Output the (x, y) coordinate of the center of the cell containing the given text.  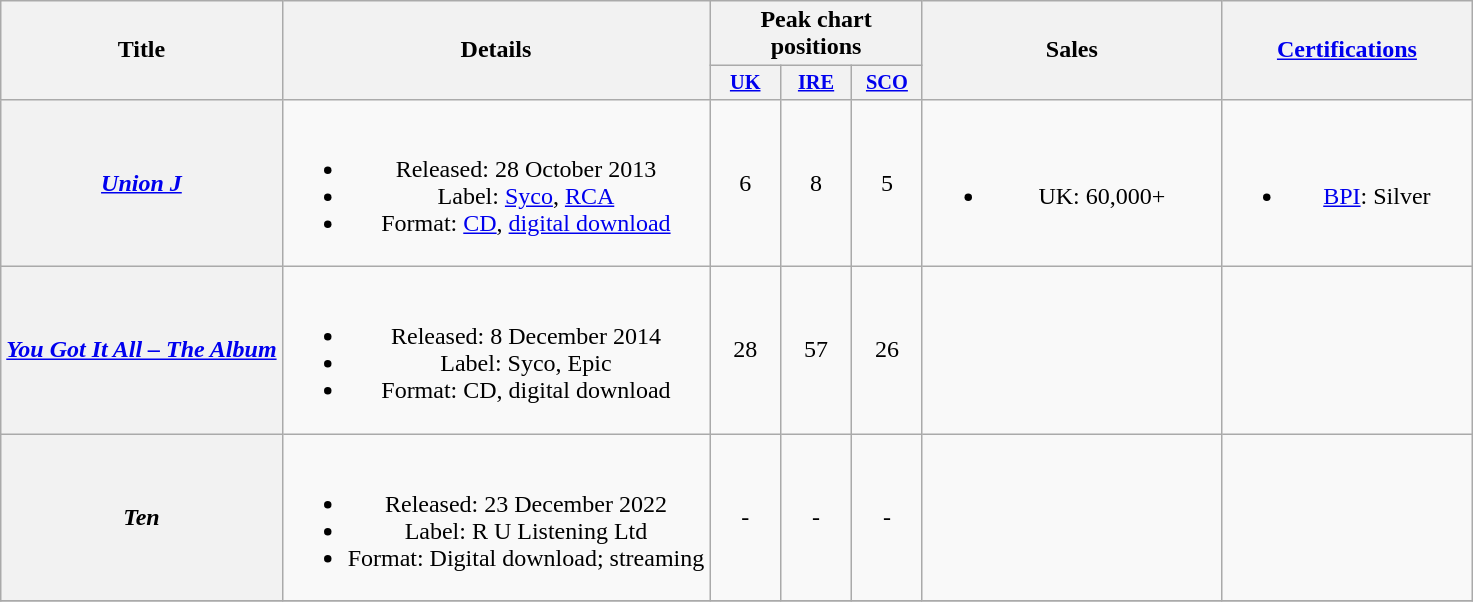
Released: 8 December 2014Label: Syco, EpicFormat: CD, digital download (496, 350)
Released: 23 December 2022Label: R U Listening LtdFormat: Digital download; streaming (496, 518)
IRE (816, 83)
Details (496, 50)
Peak chart positions (816, 34)
26 (886, 350)
UK: 60,000+ (1072, 182)
5 (886, 182)
UK (746, 83)
6 (746, 182)
28 (746, 350)
SCO (886, 83)
BPI: Silver (1346, 182)
Title (142, 50)
Released: 28 October 2013Label: Syco, RCAFormat: CD, digital download (496, 182)
8 (816, 182)
Sales (1072, 50)
Union J (142, 182)
Ten (142, 518)
57 (816, 350)
You Got It All – The Album (142, 350)
Certifications (1346, 50)
